Scan for the cell matching the given text and deliver its [X, Y] coordinate at center. 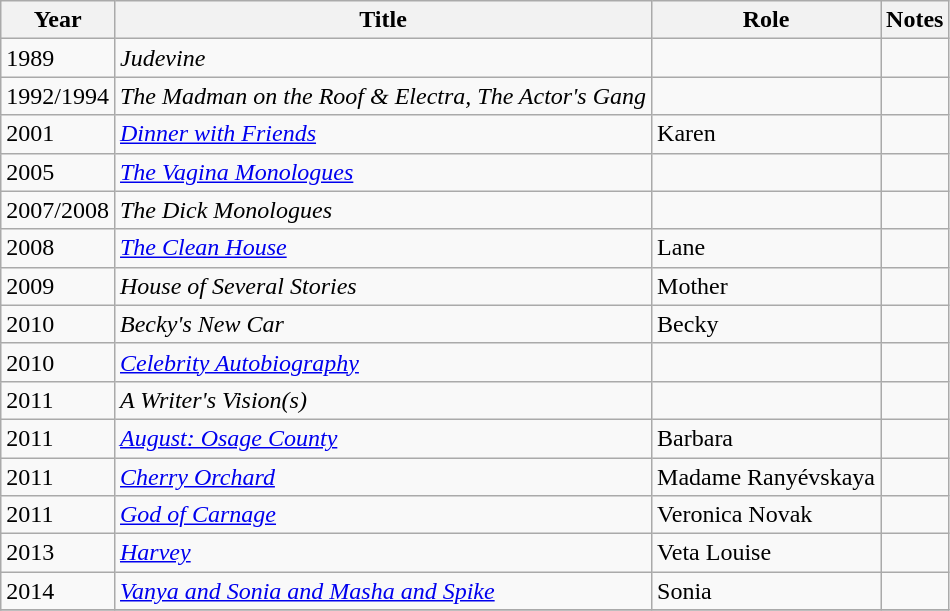
2007/2008 [58, 210]
Year [58, 20]
Mother [766, 286]
Madame Ranyévskaya [766, 477]
Veronica Novak [766, 515]
Role [766, 20]
Vanya and Sonia and Masha and Spike [382, 591]
1992/1994 [58, 96]
The Vagina Monologues [382, 172]
Becky's New Car [382, 324]
Cherry Orchard [382, 477]
Harvey [382, 553]
2014 [58, 591]
1989 [58, 58]
Judevine [382, 58]
Karen [766, 134]
2013 [58, 553]
2008 [58, 248]
A Writer's Vision(s) [382, 400]
2001 [58, 134]
Dinner with Friends [382, 134]
Title [382, 20]
God of Carnage [382, 515]
Barbara [766, 438]
2009 [58, 286]
The Dick Monologues [382, 210]
The Clean House [382, 248]
Sonia [766, 591]
Becky [766, 324]
2005 [58, 172]
August: Osage County [382, 438]
The Madman on the Roof & Electra, The Actor's Gang [382, 96]
Veta Louise [766, 553]
Notes [915, 20]
Celebrity Autobiography [382, 362]
Lane [766, 248]
House of Several Stories [382, 286]
